Provide the [x, y] coordinate of the cell's center where the given text is located.  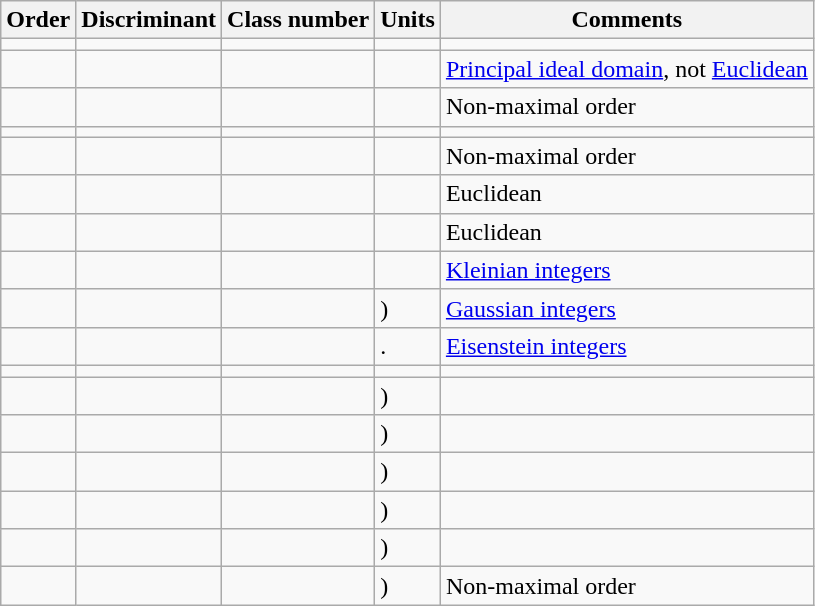
Eisenstein integers [626, 346]
Comments [626, 20]
Order [38, 20]
Discriminant [149, 20]
Class number [298, 20]
. [408, 346]
Kleinian integers [626, 270]
Gaussian integers [626, 308]
Units [408, 20]
Principal ideal domain, not Euclidean [626, 69]
